Determine the (X, Y) coordinate at the center of the cell enclosing the given text.  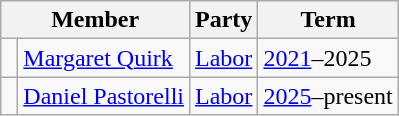
Daniel Pastorelli (104, 96)
2021–2025 (328, 58)
Party (224, 20)
Term (328, 20)
Margaret Quirk (104, 58)
2025–present (328, 96)
Member (96, 20)
